Provide the [x, y] coordinate of the cell's center where the given text is located.  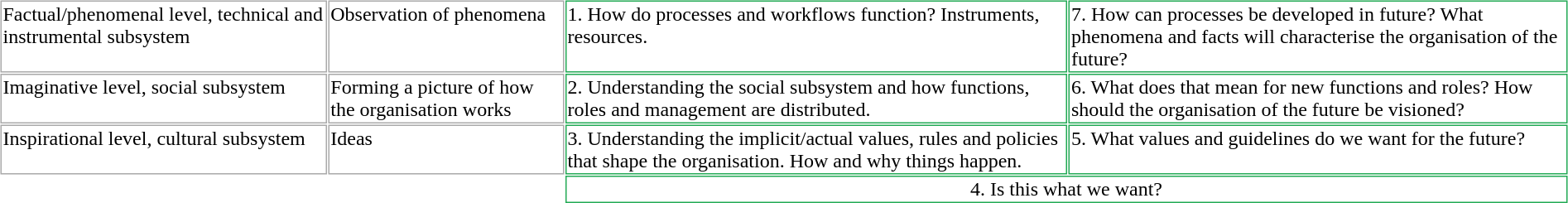
Imaginative level, social subsystem [163, 99]
Forming a picture of how the organisation works [445, 99]
5. What values and guidelines do we want for the future? [1318, 149]
1. How do processes and workflows function? Instruments, resources. [816, 36]
Ideas [445, 149]
6. What does that mean for new functions and roles? How should the organisation of the future be visioned? [1318, 99]
3. Understanding the implicit/actual values, rules and policies that shape the organisation. How and why things happen. [816, 149]
Inspirational level, cultural subsystem [163, 149]
2. Understanding the social subsystem and how functions, roles and management are distributed. [816, 99]
4. Is this what we want? [1066, 189]
Observation of phenomena [445, 36]
Factual/phenomenal level, technical and instrumental subsystem [163, 36]
7. How can processes be developed in future? What phenomena and facts will characterise the organisation of the future? [1318, 36]
